Determine the [x, y] coordinate at the center of the cell enclosing the given text.  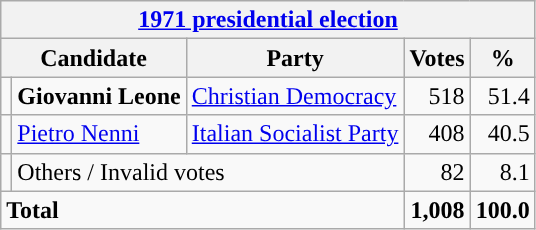
82 [437, 172]
Italian Socialist Party [295, 134]
51.4 [502, 96]
Candidate [94, 58]
Others / Invalid votes [208, 172]
% [502, 58]
518 [437, 96]
100.0 [502, 210]
Giovanni Leone [99, 96]
Party [295, 58]
Pietro Nenni [99, 134]
1971 presidential election [268, 20]
Christian Democracy [295, 96]
1,008 [437, 210]
8.1 [502, 172]
40.5 [502, 134]
408 [437, 134]
Total [202, 210]
Votes [437, 58]
